From the cell containing the given text, extract its center point as [x, y] coordinate. 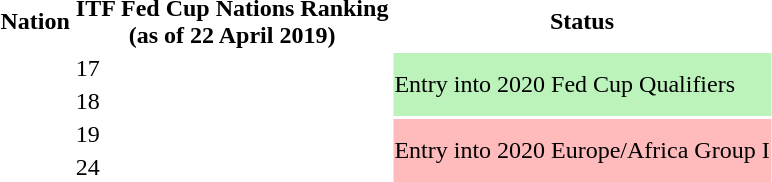
18 [232, 101]
17 [232, 68]
Entry into 2020 Fed Cup Qualifiers [582, 84]
24 [232, 167]
19 [232, 134]
Entry into 2020 Europe/Africa Group I [582, 150]
